From the cell containing the given text, extract its center point as (X, Y) coordinate. 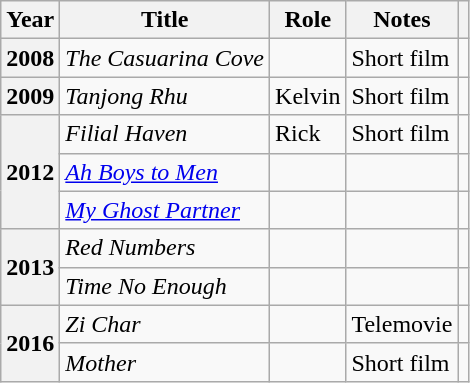
Telemovie (402, 324)
Title (165, 20)
My Ghost Partner (165, 210)
Mother (165, 362)
Filial Haven (165, 134)
Zi Char (165, 324)
Rick (308, 134)
2013 (30, 267)
The Casuarina Cove (165, 58)
2009 (30, 96)
2008 (30, 58)
Time No Enough (165, 286)
2012 (30, 172)
2016 (30, 343)
Ah Boys to Men (165, 172)
Role (308, 20)
Tanjong Rhu (165, 96)
Notes (402, 20)
Red Numbers (165, 248)
Kelvin (308, 96)
Year (30, 20)
